Provide the (x, y) coordinate of the cell's center where the given text is located.  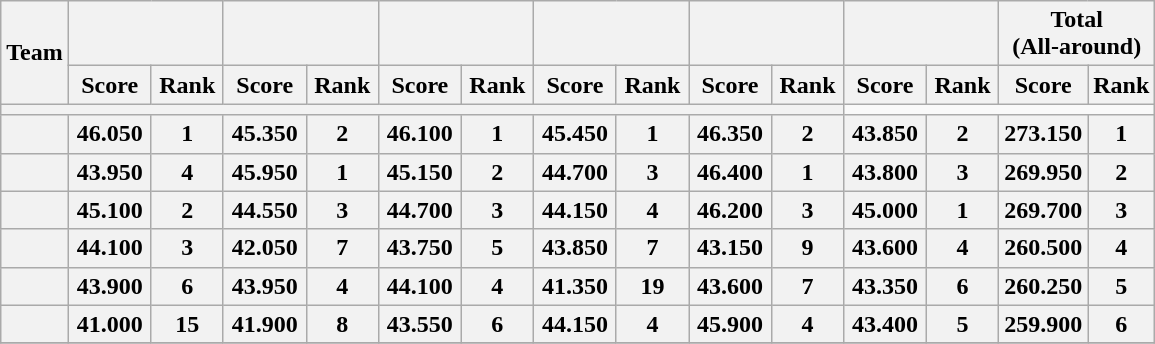
46.050 (110, 134)
260.250 (1044, 286)
Total(All-around) (1077, 34)
273.150 (1044, 134)
44.550 (264, 210)
269.950 (1044, 172)
269.700 (1044, 210)
46.400 (730, 172)
Team (35, 52)
260.500 (1044, 248)
45.900 (730, 324)
41.900 (264, 324)
43.350 (886, 286)
19 (652, 286)
259.900 (1044, 324)
46.350 (730, 134)
45.000 (886, 210)
45.100 (110, 210)
43.150 (730, 248)
43.900 (110, 286)
45.350 (264, 134)
43.550 (420, 324)
45.150 (420, 172)
8 (342, 324)
46.200 (730, 210)
43.750 (420, 248)
45.450 (574, 134)
43.800 (886, 172)
46.100 (420, 134)
15 (187, 324)
41.000 (110, 324)
9 (807, 248)
41.350 (574, 286)
42.050 (264, 248)
43.400 (886, 324)
45.950 (264, 172)
